Scan for the cell matching the given text and deliver its [X, Y] coordinate at center. 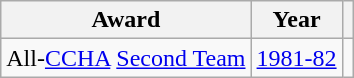
Award [126, 20]
All-CCHA Second Team [126, 58]
Year [296, 20]
1981-82 [296, 58]
